Provide the [x, y] coordinate of the cell's center where the given text is located.  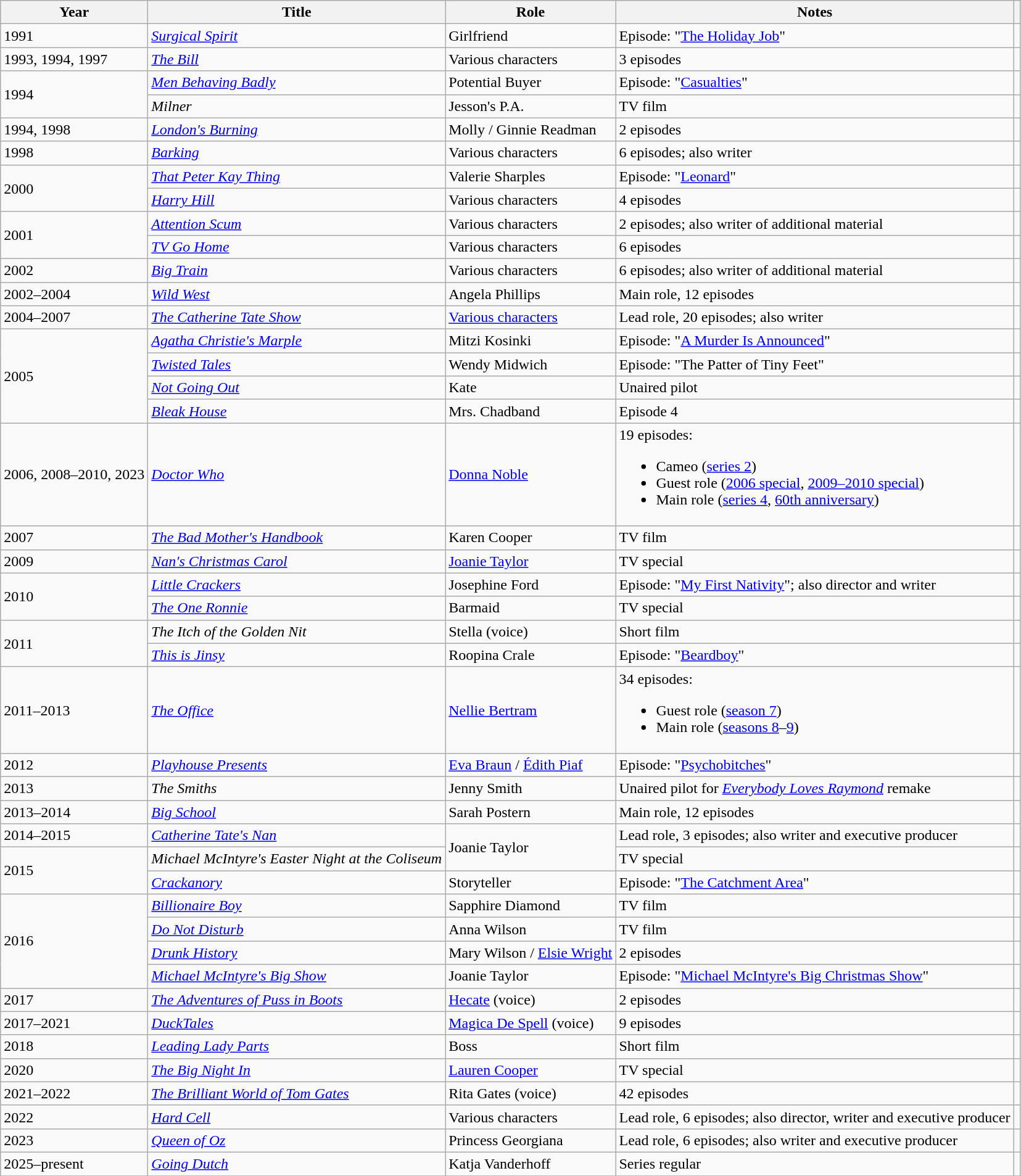
6 episodes; also writer [814, 153]
Lauren Cooper [531, 1070]
1991 [74, 36]
Eva Braun / Édith Piaf [531, 765]
Sapphire Diamond [531, 906]
Episode: "Leonard" [814, 176]
2 episodes; also writer of additional material [814, 223]
2007 [74, 538]
Crackanory [297, 882]
19 episodes:Cameo (series 2)Guest role (2006 special, 2009–2010 special)Main role (series 4, 60th anniversary) [814, 475]
Hard Cell [297, 1117]
Nellie Bertram [531, 710]
2004–2007 [74, 318]
42 episodes [814, 1093]
Episode: "The Patter of Tiny Feet" [814, 364]
Little Crackers [297, 585]
Not Going Out [297, 388]
Going Dutch [297, 1164]
6 episodes [814, 247]
Doctor Who [297, 475]
Milner [297, 106]
Title [297, 12]
6 episodes; also writer of additional material [814, 270]
1993, 1994, 1997 [74, 59]
Episode: "The Catchment Area" [814, 882]
Rita Gates (voice) [531, 1093]
Jenny Smith [531, 788]
2013 [74, 788]
Harry Hill [297, 200]
Hecate (voice) [531, 1000]
Magica De Spell (voice) [531, 1023]
The Office [297, 710]
Kate [531, 388]
London's Burning [297, 130]
Girlfriend [531, 36]
The Catherine Tate Show [297, 318]
2021–2022 [74, 1093]
Nan's Christmas Carol [297, 561]
3 episodes [814, 59]
9 episodes [814, 1023]
Barmaid [531, 608]
The Bad Mother's Handbook [297, 538]
Josephine Ford [531, 585]
Episode: "Michael McIntyre's Big Christmas Show" [814, 976]
The Brilliant World of Tom Gates [297, 1093]
2000 [74, 188]
Year [74, 12]
Angela Phillips [531, 294]
2002 [74, 270]
Lead role, 6 episodes; also director, writer and executive producer [814, 1117]
Potential Buyer [531, 83]
Agatha Christie's Marple [297, 341]
TV Go Home [297, 247]
Notes [814, 12]
1994 [74, 94]
2005 [74, 376]
This is Jinsy [297, 655]
Unaired pilot [814, 388]
Episode: "Casualties" [814, 83]
2018 [74, 1046]
Unaired pilot for Everybody Loves Raymond remake [814, 788]
Series regular [814, 1164]
The Itch of the Golden Nit [297, 631]
Episode: "A Murder Is Announced" [814, 341]
Bleak House [297, 411]
The Big Night In [297, 1070]
2015 [74, 871]
4 episodes [814, 200]
2002–2004 [74, 294]
2023 [74, 1140]
Valerie Sharples [531, 176]
Do Not Disturb [297, 929]
2011 [74, 643]
Leading Lady Parts [297, 1046]
2012 [74, 765]
2009 [74, 561]
Episode: "The Holiday Job" [814, 36]
2025–present [74, 1164]
Jesson's P.A. [531, 106]
2013–2014 [74, 812]
Storyteller [531, 882]
2022 [74, 1117]
Big School [297, 812]
2017 [74, 1000]
Men Behaving Badly [297, 83]
Michael McIntyre's Easter Night at the Coliseum [297, 859]
Role [531, 12]
2006, 2008–2010, 2023 [74, 475]
Twisted Tales [297, 364]
Drunk History [297, 953]
Episode: "Beardboy" [814, 655]
Episode: "My First Nativity"; also director and writer [814, 585]
Mitzi Kosinki [531, 341]
1994, 1998 [74, 130]
Boss [531, 1046]
1998 [74, 153]
Wendy Midwich [531, 364]
The Adventures of Puss in Boots [297, 1000]
Mrs. Chadband [531, 411]
DuckTales [297, 1023]
2001 [74, 235]
Anna Wilson [531, 929]
Lead role, 6 episodes; also writer and executive producer [814, 1140]
Princess Georgiana [531, 1140]
Catherine Tate's Nan [297, 836]
That Peter Kay Thing [297, 176]
Lead role, 20 episodes; also writer [814, 318]
Big Train [297, 270]
2017–2021 [74, 1023]
Lead role, 3 episodes; also writer and executive producer [814, 836]
The Smiths [297, 788]
2014–2015 [74, 836]
Surgical Spirit [297, 36]
Roopina Crale [531, 655]
Karen Cooper [531, 538]
The One Ronnie [297, 608]
Queen of Oz [297, 1140]
2020 [74, 1070]
The Bill [297, 59]
34 episodes:Guest role (season 7)Main role (seasons 8–9) [814, 710]
2010 [74, 596]
Playhouse Presents [297, 765]
2016 [74, 941]
Molly / Ginnie Readman [531, 130]
Episode 4 [814, 411]
Wild West [297, 294]
Sarah Postern [531, 812]
2011–2013 [74, 710]
Michael McIntyre's Big Show [297, 976]
Stella (voice) [531, 631]
Barking [297, 153]
Billionaire Boy [297, 906]
Katja Vanderhoff [531, 1164]
Donna Noble [531, 475]
Attention Scum [297, 223]
Episode: "Psychobitches" [814, 765]
Mary Wilson / Elsie Wright [531, 953]
